Output the [x, y] coordinate of the center of the cell containing the given text.  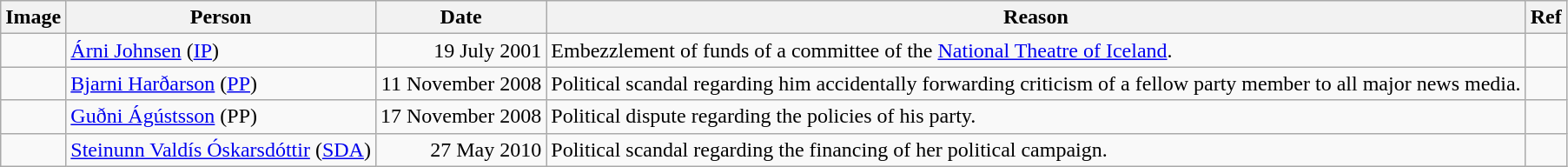
Date [460, 17]
Bjarni Harðarson (PP) [221, 83]
Guðni Ágústsson (PP) [221, 117]
17 November 2008 [460, 117]
11 November 2008 [460, 83]
Reason [1035, 17]
Political scandal regarding him accidentally forwarding criticism of a fellow party member to all major news media. [1035, 83]
Person [221, 17]
Ref [1546, 17]
27 May 2010 [460, 150]
19 July 2001 [460, 50]
Embezzlement of funds of a committee of the National Theatre of Iceland. [1035, 50]
Image [33, 17]
Political scandal regarding the financing of her political campaign. [1035, 150]
Political dispute regarding the policies of his party. [1035, 117]
Árni Johnsen (IP) [221, 50]
Steinunn Valdís Óskarsdóttir (SDA) [221, 150]
